Return the (x, y) coordinate for the center point of the cell that contains the specified text.  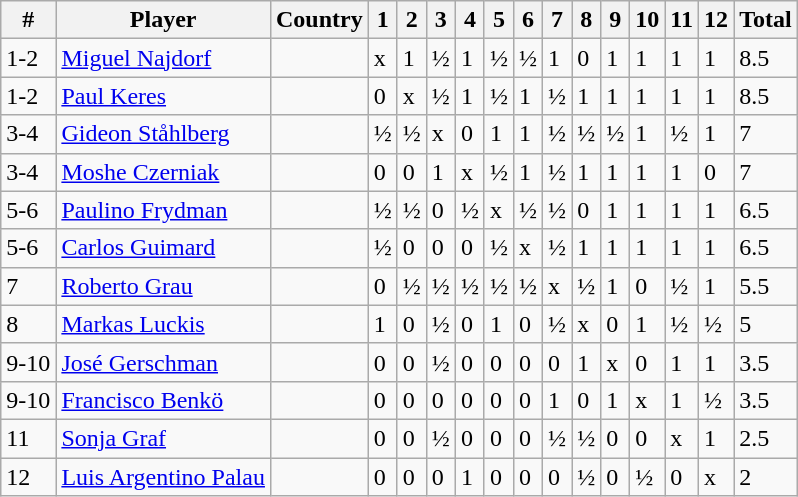
Sonja Graf (164, 438)
Markas Luckis (164, 324)
5.5 (766, 286)
Roberto Grau (164, 286)
José Gerschman (164, 362)
Paul Keres (164, 96)
9 (616, 20)
Carlos Guimard (164, 248)
Moshe Czerniak (164, 172)
# (28, 20)
10 (648, 20)
Francisco Benkö (164, 400)
Miguel Najdorf (164, 58)
4 (470, 20)
Total (766, 20)
Paulino Frydman (164, 210)
Country (319, 20)
3 (440, 20)
2.5 (766, 438)
Gideon Ståhlberg (164, 134)
6 (528, 20)
Player (164, 20)
Luis Argentino Palau (164, 477)
